Extract the [X, Y] coordinate from the center of the cell holding the provided text.  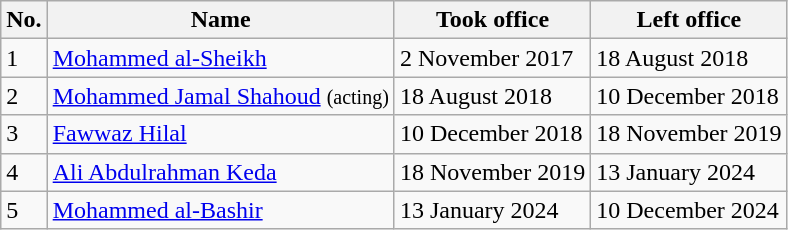
2 [24, 96]
2 November 2017 [492, 58]
4 [24, 172]
1 [24, 58]
Mohammed al-Bashir [220, 210]
10 December 2024 [689, 210]
Ali Abdulrahman Keda [220, 172]
No. [24, 20]
Fawwaz Hilal [220, 134]
3 [24, 134]
Took office [492, 20]
Mohammed Jamal Shahoud (acting) [220, 96]
5 [24, 210]
Mohammed al-Sheikh [220, 58]
Name [220, 20]
Left office [689, 20]
